For the text-containing cell, return its midpoint in [x, y] coordinate format. 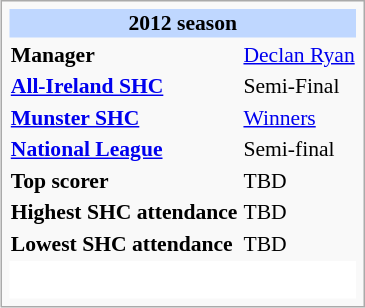
National League [124, 149]
Winners [299, 117]
Munster SHC [124, 117]
Highest SHC attendance [124, 212]
Semi-Final [299, 86]
All-Ireland SHC [124, 86]
Semi-final [299, 149]
Declan Ryan [299, 54]
2012 season [182, 23]
Lowest SHC attendance [124, 243]
Top scorer [124, 180]
Manager [124, 54]
